Detect which cell encompasses the target text, then output its (x, y) center coordinate. 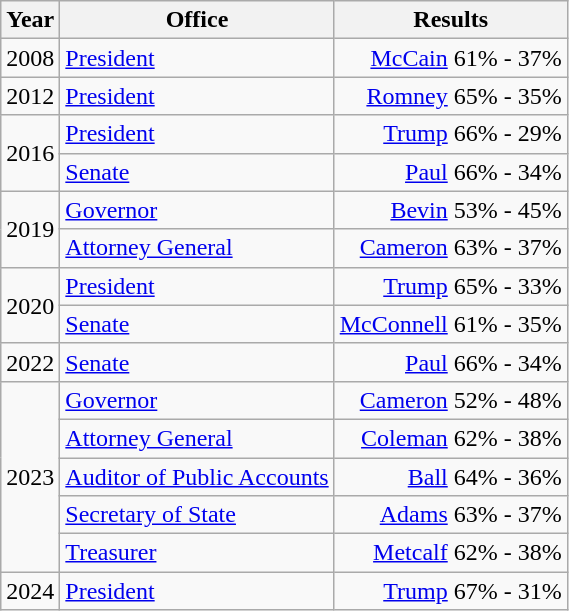
Cameron 63% - 37% (450, 248)
Secretary of State (197, 515)
Year (30, 20)
2022 (30, 362)
2008 (30, 58)
Treasurer (197, 553)
Adams 63% - 37% (450, 515)
Trump 65% - 33% (450, 286)
2016 (30, 153)
Ball 64% - 36% (450, 477)
Trump 67% - 31% (450, 591)
2023 (30, 476)
Romney 65% - 35% (450, 96)
McCain 61% - 37% (450, 58)
Trump 66% - 29% (450, 134)
2019 (30, 229)
Coleman 62% - 38% (450, 438)
Auditor of Public Accounts (197, 477)
Results (450, 20)
2012 (30, 96)
2020 (30, 305)
Office (197, 20)
2024 (30, 591)
Metcalf 62% - 38% (450, 553)
McConnell 61% - 35% (450, 324)
Cameron 52% - 48% (450, 400)
Bevin 53% - 45% (450, 210)
